Detect which cell encompasses the target text, then output its (x, y) center coordinate. 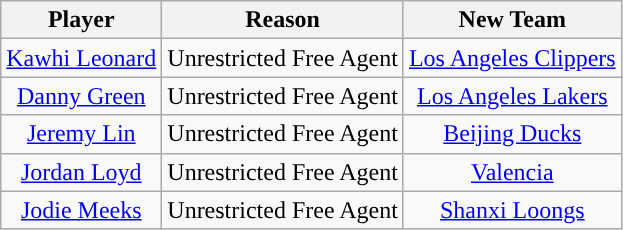
Jordan Loyd (82, 172)
Los Angeles Lakers (512, 96)
Reason (283, 20)
Valencia (512, 172)
New Team (512, 20)
Beijing Ducks (512, 134)
Player (82, 20)
Jeremy Lin (82, 134)
Los Angeles Clippers (512, 58)
Shanxi Loongs (512, 210)
Kawhi Leonard (82, 58)
Danny Green (82, 96)
Jodie Meeks (82, 210)
